For the text-containing cell, return its midpoint in (X, Y) coordinate format. 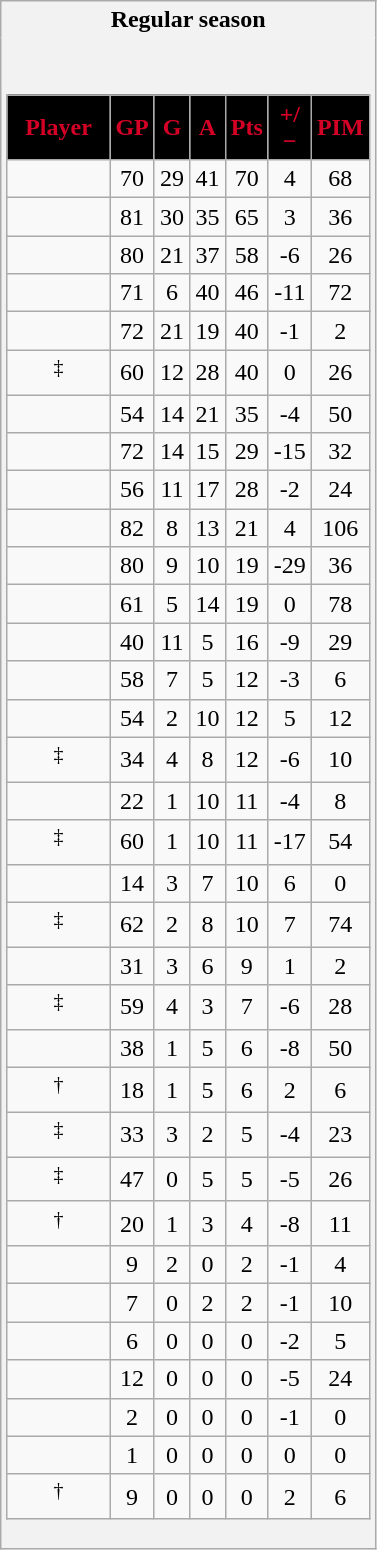
15 (208, 452)
32 (340, 452)
-29 (290, 566)
23 (340, 1134)
-15 (290, 452)
A (208, 128)
56 (132, 490)
106 (340, 528)
38 (132, 1048)
-9 (290, 642)
22 (132, 801)
37 (208, 255)
17 (208, 490)
62 (132, 924)
-11 (290, 293)
71 (132, 293)
82 (132, 528)
74 (340, 924)
PIM (340, 128)
31 (132, 966)
46 (246, 293)
Player (58, 128)
65 (246, 217)
-17 (290, 842)
13 (208, 528)
59 (132, 1008)
41 (208, 179)
47 (132, 1180)
30 (172, 217)
81 (132, 217)
-3 (290, 680)
16 (246, 642)
33 (132, 1134)
18 (132, 1090)
+/− (290, 128)
Pts (246, 128)
Regular season (188, 20)
GP (132, 128)
61 (132, 604)
78 (340, 604)
G (172, 128)
68 (340, 179)
34 (132, 760)
20 (132, 1224)
